Scan for the cell matching the given text and deliver its [x, y] coordinate at center. 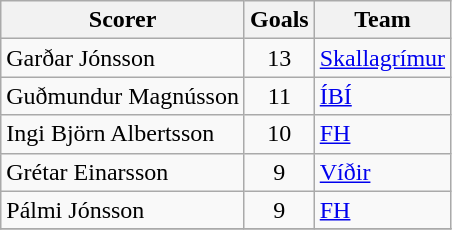
Ingi Björn Albertsson [123, 134]
ÍBÍ [382, 96]
Víðir [382, 172]
Goals [279, 20]
13 [279, 58]
11 [279, 96]
Team [382, 20]
Pálmi Jónsson [123, 210]
Guðmundur Magnússon [123, 96]
Garðar Jónsson [123, 58]
Skallagrímur [382, 58]
Grétar Einarsson [123, 172]
10 [279, 134]
Scorer [123, 20]
